Extract the (x, y) coordinate from the center of the cell holding the provided text.  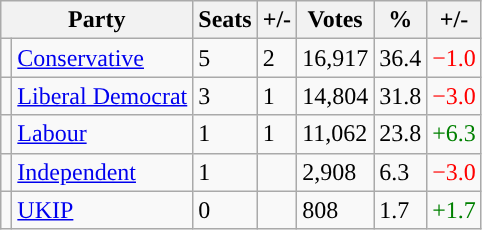
+6.3 (454, 134)
−1.0 (454, 58)
Labour (102, 134)
Party (97, 20)
Liberal Democrat (102, 96)
3 (225, 96)
6.3 (400, 172)
808 (336, 210)
0 (225, 210)
31.8 (400, 96)
5 (225, 58)
% (400, 20)
UKIP (102, 210)
16,917 (336, 58)
Independent (102, 172)
Votes (336, 20)
36.4 (400, 58)
23.8 (400, 134)
14,804 (336, 96)
2,908 (336, 172)
+1.7 (454, 210)
Conservative (102, 58)
2 (276, 58)
Seats (225, 20)
1.7 (400, 210)
11,062 (336, 134)
